Detect which cell encompasses the target text, then output its [x, y] center coordinate. 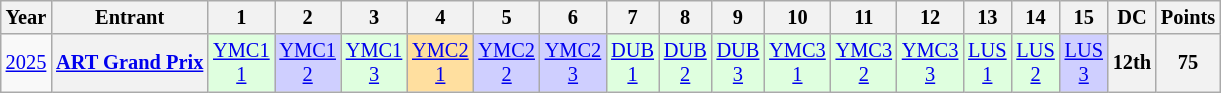
9 [738, 17]
DUB1 [632, 63]
3 [374, 17]
8 [686, 17]
2 [307, 17]
YMC21 [440, 63]
LUS2 [1035, 63]
YMC32 [864, 63]
DC [1132, 17]
2025 [26, 63]
LUS1 [987, 63]
11 [864, 17]
13 [987, 17]
5 [506, 17]
Entrant [130, 17]
YMC23 [573, 63]
1 [241, 17]
DUB2 [686, 63]
12 [930, 17]
Points [1188, 17]
12th [1132, 63]
7 [632, 17]
Year [26, 17]
YMC22 [506, 63]
6 [573, 17]
YMC33 [930, 63]
YMC12 [307, 63]
YMC13 [374, 63]
YMC31 [797, 63]
75 [1188, 63]
14 [1035, 17]
DUB3 [738, 63]
LUS3 [1084, 63]
ART Grand Prix [130, 63]
YMC11 [241, 63]
4 [440, 17]
15 [1084, 17]
10 [797, 17]
